Identify which cell holds the provided text, then report its (x, y) central coordinate. 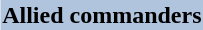
Allied commanders (102, 15)
